Extract the (x, y) coordinate from the center of the cell holding the provided text.  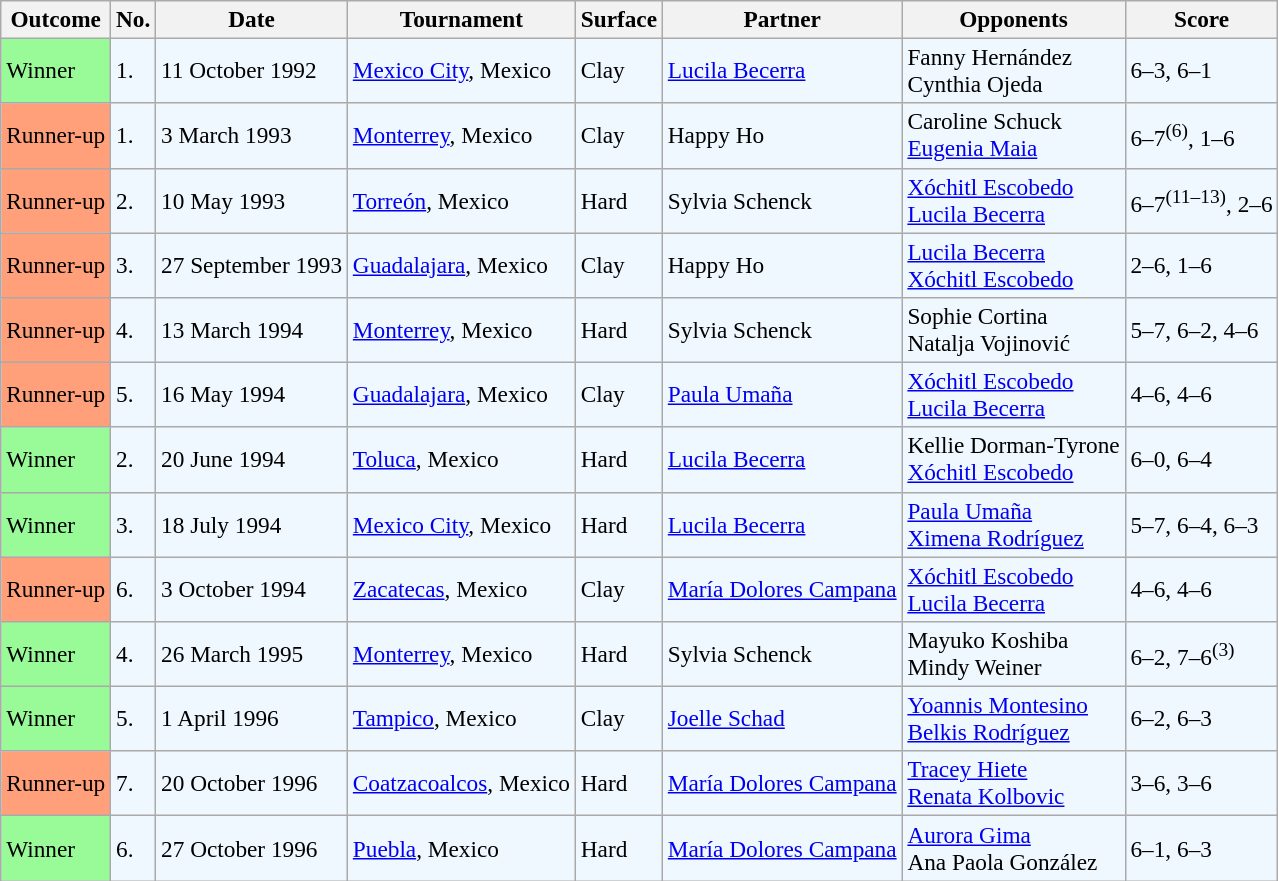
Caroline Schuck Eugenia Maia (1014, 136)
Coatzacoalcos, Mexico (461, 784)
3–6, 3–6 (1202, 784)
Partner (782, 19)
5–7, 6–2, 4–6 (1202, 330)
Mayuko Koshiba Mindy Weiner (1014, 654)
Puebla, Mexico (461, 848)
Fanny Hernández Cynthia Ojeda (1014, 70)
Tampico, Mexico (461, 718)
6–7(11–13), 2–6 (1202, 200)
10 May 1993 (252, 200)
6–3, 6–1 (1202, 70)
Outcome (56, 19)
Joelle Schad (782, 718)
Tournament (461, 19)
27 September 1993 (252, 264)
Zacatecas, Mexico (461, 588)
13 March 1994 (252, 330)
2–6, 1–6 (1202, 264)
Kellie Dorman-Tyrone Xóchitl Escobedo (1014, 460)
6–1, 6–3 (1202, 848)
Torreón, Mexico (461, 200)
Toluca, Mexico (461, 460)
6–0, 6–4 (1202, 460)
7. (134, 784)
Score (1202, 19)
16 May 1994 (252, 394)
3 March 1993 (252, 136)
Surface (618, 19)
6–2, 6–3 (1202, 718)
Date (252, 19)
Opponents (1014, 19)
Tracey Hiete Renata Kolbovic (1014, 784)
11 October 1992 (252, 70)
1 April 1996 (252, 718)
18 July 1994 (252, 524)
Paula Umaña (782, 394)
Paula Umaña Ximena Rodríguez (1014, 524)
6–2, 7–6(3) (1202, 654)
27 October 1996 (252, 848)
Sophie Cortina Natalja Vojinović (1014, 330)
20 June 1994 (252, 460)
No. (134, 19)
Lucila Becerra Xóchitl Escobedo (1014, 264)
26 March 1995 (252, 654)
Aurora Gima Ana Paola González (1014, 848)
Yoannis Montesino Belkis Rodríguez (1014, 718)
3 October 1994 (252, 588)
6–7(6), 1–6 (1202, 136)
5–7, 6–4, 6–3 (1202, 524)
20 October 1996 (252, 784)
